Provide the (X, Y) coordinate of the cell's center where the given text is located.  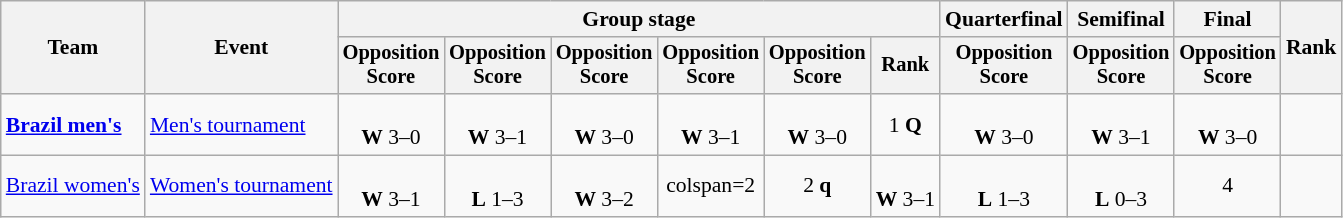
Team (73, 48)
Brazil women's (73, 186)
Final (1228, 19)
1 Q (906, 124)
Group stage (639, 19)
Semifinal (1122, 19)
L 0–3 (1122, 186)
Brazil men's (73, 124)
Women's tournament (242, 186)
Men's tournament (242, 124)
Quarterfinal (1004, 19)
4 (1228, 186)
Event (242, 48)
colspan=2 (710, 186)
W 3–2 (604, 186)
2 q (818, 186)
